Pinpoint the cell where the given text exists, returning its [X, Y] midpoint coordinate. 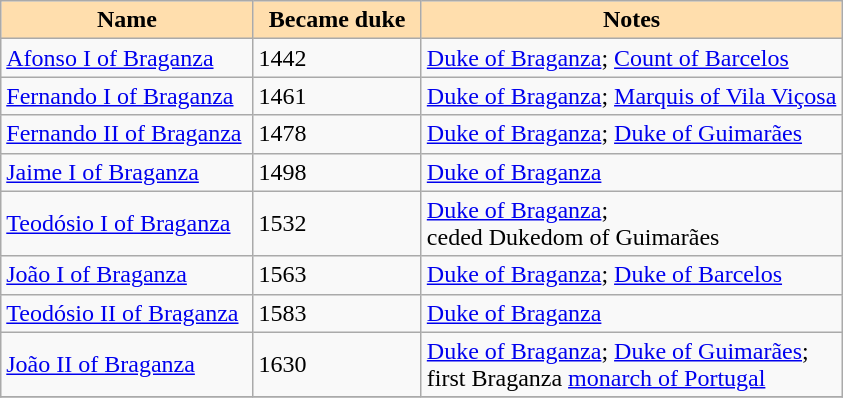
João II of Braganza [127, 364]
Fernando II of Braganza [127, 134]
1461 [337, 96]
Duke of Braganza; ceded Dukedom of Guimarães [632, 224]
Became duke [337, 20]
1583 [337, 313]
Teodósio II of Braganza [127, 313]
Fernando I of Braganza [127, 96]
Duke of Braganza; Marquis of Vila Viçosa [632, 96]
1630 [337, 364]
Duke of Braganza; Duke of Guimarães [632, 134]
1478 [337, 134]
1563 [337, 275]
Duke of Braganza; Duke of Guimarães; first Braganza monarch of Portugal [632, 364]
Duke of Braganza; Duke of Barcelos [632, 275]
Name [127, 20]
João I of Braganza [127, 275]
1498 [337, 172]
Jaime I of Braganza [127, 172]
1532 [337, 224]
1442 [337, 58]
Notes [632, 20]
Afonso I of Braganza [127, 58]
Teodósio I of Braganza [127, 224]
Duke of Braganza; Count of Barcelos [632, 58]
